Determine the [X, Y] coordinate at the center of the cell enclosing the given text.  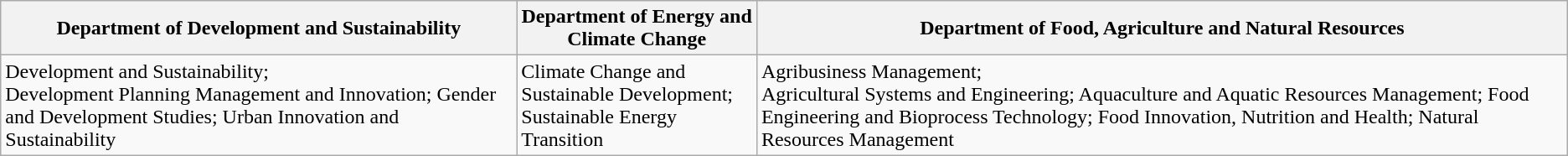
Development and Sustainability;Development Planning Management and Innovation; Gender and Development Studies; Urban Innovation and Sustainability [259, 106]
Department of Food, Agriculture and Natural Resources [1162, 29]
Department of Energy and Climate Change [637, 29]
Climate Change and Sustainable Development;Sustainable Energy Transition [637, 106]
Department of Development and Sustainability [259, 29]
